For the text-containing cell, return its midpoint in (X, Y) coordinate format. 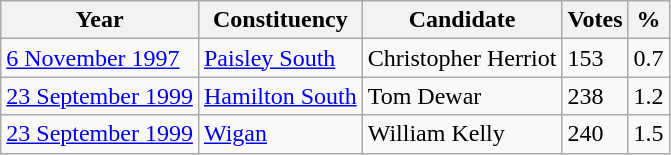
240 (595, 134)
Hamilton South (280, 96)
Tom Dewar (462, 96)
1.2 (648, 96)
William Kelly (462, 134)
Year (100, 20)
Christopher Herriot (462, 58)
Constituency (280, 20)
Wigan (280, 134)
0.7 (648, 58)
Candidate (462, 20)
% (648, 20)
6 November 1997 (100, 58)
1.5 (648, 134)
153 (595, 58)
Paisley South (280, 58)
Votes (595, 20)
238 (595, 96)
